From the cell containing the given text, extract its center point as [x, y] coordinate. 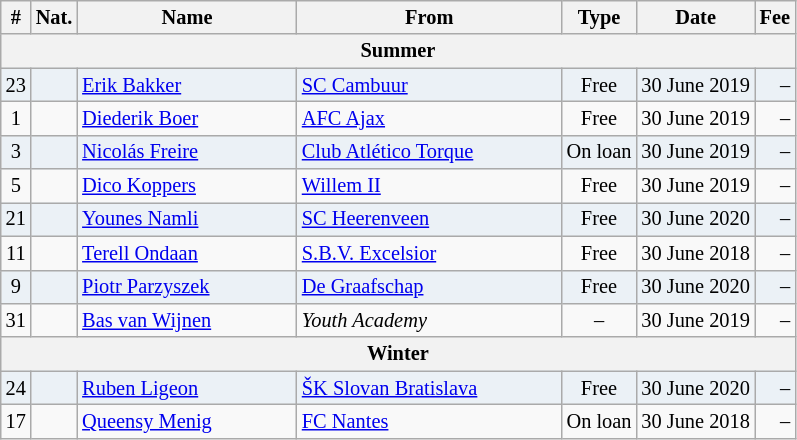
5 [16, 186]
9 [16, 287]
Piotr Parzyszek [187, 287]
From [430, 17]
Queensy Menig [187, 421]
Winter [398, 354]
Bas van Wijnen [187, 320]
Club Atlético Torque [430, 152]
S.B.V. Excelsior [430, 253]
Nicolás Freire [187, 152]
Dico Koppers [187, 186]
De Graafschap [430, 287]
1 [16, 118]
Youth Academy [430, 320]
SC Heerenveen [430, 219]
Summer [398, 51]
23 [16, 85]
Terell Ondaan [187, 253]
Fee [775, 17]
31 [16, 320]
SC Cambuur [430, 85]
Date [695, 17]
21 [16, 219]
11 [16, 253]
3 [16, 152]
FC Nantes [430, 421]
Younes Namli [187, 219]
ŠK Slovan Bratislava [430, 388]
24 [16, 388]
Name [187, 17]
Erik Bakker [187, 85]
Type [600, 17]
17 [16, 421]
# [16, 17]
Willem II [430, 186]
Ruben Ligeon [187, 388]
AFC Ajax [430, 118]
Diederik Boer [187, 118]
Nat. [54, 17]
